Extract the [X, Y] coordinate from the center of the cell holding the provided text.  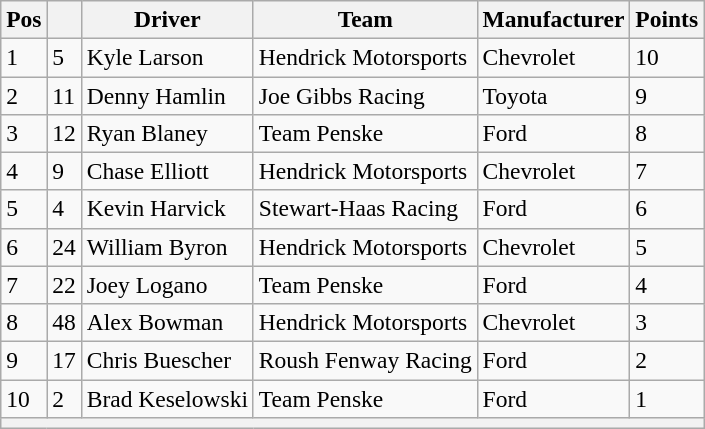
Joey Logano [167, 285]
Brad Keselowski [167, 398]
Stewart-Haas Racing [365, 209]
Kevin Harvick [167, 209]
24 [64, 247]
22 [64, 285]
Driver [167, 19]
Denny Hamlin [167, 95]
Ryan Blaney [167, 133]
Kyle Larson [167, 57]
Manufacturer [554, 19]
12 [64, 133]
17 [64, 360]
Team [365, 19]
William Byron [167, 247]
Toyota [554, 95]
Roush Fenway Racing [365, 360]
Chris Buescher [167, 360]
48 [64, 322]
Chase Elliott [167, 171]
Pos [24, 19]
11 [64, 95]
Joe Gibbs Racing [365, 95]
Alex Bowman [167, 322]
Points [667, 19]
